Detect which cell encompasses the target text, then output its (x, y) center coordinate. 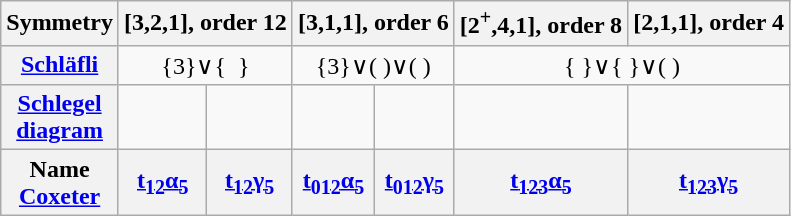
{ }∨{ }∨( ) (622, 65)
t012α5 (333, 182)
t012γ5 (415, 182)
[3,1,1], order 6 (373, 24)
Symmetry (60, 24)
[2+,4,1], order 8 (540, 24)
{3}∨{ } (205, 65)
t12α5 (162, 182)
[3,2,1], order 12 (205, 24)
{3}∨( )∨( ) (373, 65)
t123γ5 (709, 182)
t123α5 (540, 182)
[2,1,1], order 4 (709, 24)
t12γ5 (250, 182)
Schläfli (60, 65)
Schlegeldiagram (60, 118)
NameCoxeter (60, 182)
